Find where the given text appears and provide that cell's center as [x, y] coordinate. 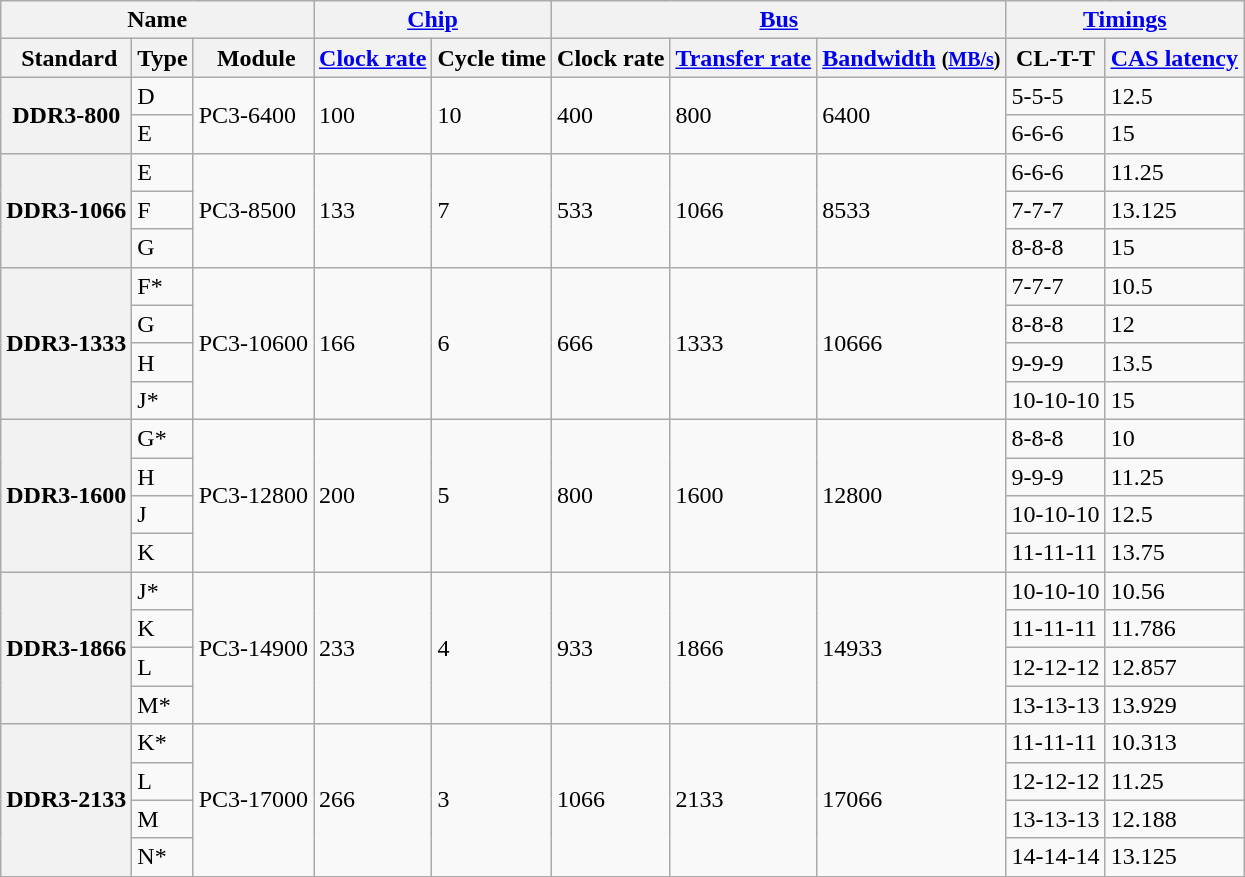
DDR3-1866 [66, 648]
166 [373, 343]
DDR3-800 [66, 115]
12.857 [1174, 667]
233 [373, 648]
11.786 [1174, 629]
12800 [912, 495]
Name [158, 20]
Timings [1124, 20]
12 [1174, 324]
12.188 [1174, 819]
DDR3-1600 [66, 495]
266 [373, 800]
13.5 [1174, 362]
3 [492, 800]
13.929 [1174, 705]
8533 [912, 210]
PC3-14900 [253, 648]
200 [373, 495]
2133 [744, 800]
F [162, 210]
4 [492, 648]
10.5 [1174, 286]
K* [162, 743]
100 [373, 115]
14933 [912, 648]
N* [162, 857]
13.75 [1174, 553]
933 [611, 648]
133 [373, 210]
6400 [912, 115]
Module [253, 58]
7 [492, 210]
10.56 [1174, 591]
PC3-8500 [253, 210]
10666 [912, 343]
M [162, 819]
17066 [912, 800]
Chip [433, 20]
Cycle time [492, 58]
14-14-14 [1056, 857]
CAS latency [1174, 58]
6 [492, 343]
M* [162, 705]
PC3-6400 [253, 115]
D [162, 96]
DDR3-2133 [66, 800]
5 [492, 495]
Bus [779, 20]
DDR3-1333 [66, 343]
G* [162, 438]
533 [611, 210]
F* [162, 286]
Type [162, 58]
Bandwidth (MB/s) [912, 58]
Standard [66, 58]
10.313 [1174, 743]
1600 [744, 495]
PC3-12800 [253, 495]
1866 [744, 648]
666 [611, 343]
DDR3-1066 [66, 210]
400 [611, 115]
PC3-10600 [253, 343]
1333 [744, 343]
PC3-17000 [253, 800]
Transfer rate [744, 58]
5-5-5 [1056, 96]
CL-T-T [1056, 58]
J [162, 515]
